Locate the cell with the specified text and output its [x, y] center coordinate. 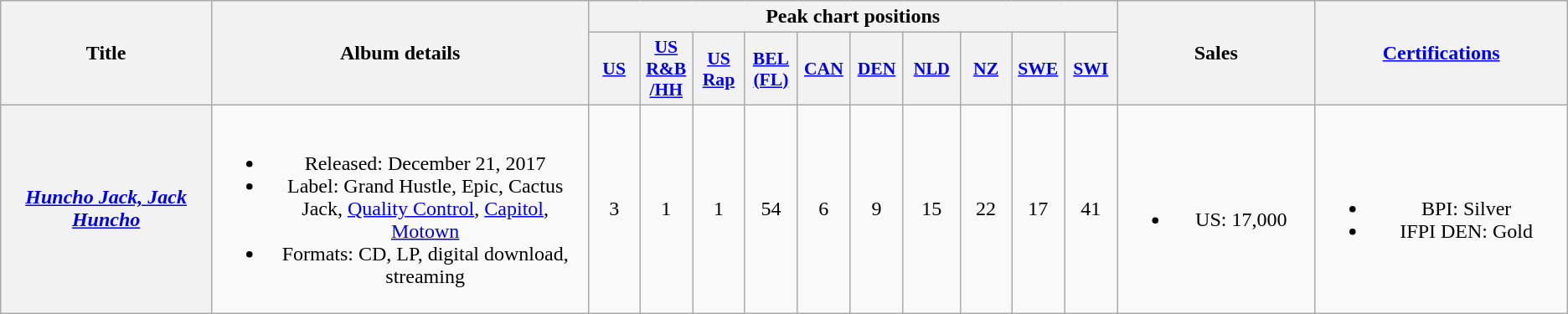
DEN [876, 69]
US Rap [719, 69]
17 [1039, 208]
BEL(FL) [771, 69]
Sales [1216, 54]
9 [876, 208]
BPI: SilverIFPI DEN: Gold [1441, 208]
41 [1091, 208]
NLD [931, 69]
Huncho Jack, Jack Huncho [106, 208]
Certifications [1441, 54]
US: 17,000 [1216, 208]
US [615, 69]
SWE [1039, 69]
SWI [1091, 69]
Released: December 21, 2017Label: Grand Hustle, Epic, Cactus Jack, Quality Control, Capitol, MotownFormats: CD, LP, digital download, streaming [400, 208]
CAN [824, 69]
Title [106, 54]
Peak chart positions [853, 17]
USR&B/HH [667, 69]
6 [824, 208]
15 [931, 208]
Album details [400, 54]
NZ [987, 69]
54 [771, 208]
22 [987, 208]
3 [615, 208]
